Detect which cell encompasses the target text, then output its [x, y] center coordinate. 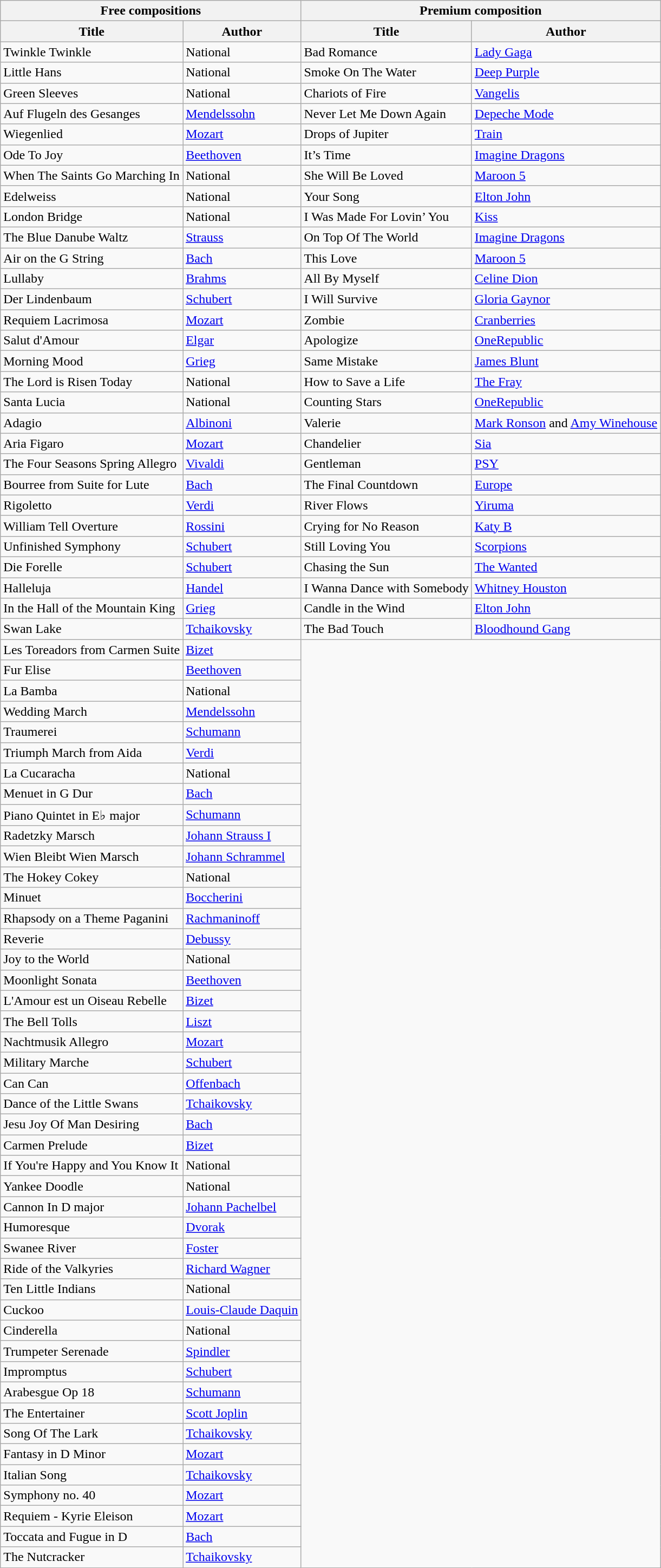
I Will Survive [387, 299]
Wien Bleibt Wien Marsch [92, 857]
Katy B [566, 526]
Little Hans [92, 73]
Cuckoo [92, 1310]
Yankee Doodle [92, 1186]
Wedding March [92, 711]
Song Of The Lark [92, 1434]
Swan Lake [92, 629]
Apologize [387, 341]
Carmen Prelude [92, 1145]
Premium composition [481, 11]
Smoke On The Water [387, 73]
Die Forelle [92, 567]
Minuet [92, 898]
Your Song [387, 196]
Joy to the World [92, 959]
Triumph March from Aida [92, 753]
Lady Gaga [566, 52]
Arabesgue Op 18 [92, 1392]
The Lord is Risen Today [92, 382]
Drops of Jupiter [387, 134]
Foster [242, 1248]
Trumpeter Serenade [92, 1351]
I Was Made For Lovin’ You [387, 217]
Elgar [242, 341]
Cranberries [566, 320]
Der Lindenbaum [92, 299]
Unfinished Symphony [92, 546]
Lullaby [92, 279]
Requiem - Kyrie Eleison [92, 1516]
Green Sleeves [92, 93]
Salut d'Amour [92, 341]
Requiem Lacrimosa [92, 320]
Counting Stars [387, 402]
It’s Time [387, 155]
Menuet in G Dur [92, 794]
How to Save a Life [387, 382]
The Blue Danube Waltz [92, 237]
Valerie [387, 423]
Morning Mood [92, 361]
Bourree from Suite for Lute [92, 485]
Swanee River [92, 1248]
Rhapsody on a Theme Paganini [92, 918]
Johann Pachelbel [242, 1207]
Celine Dion [566, 279]
Rachmaninoff [242, 918]
Reverie [92, 939]
L'Amour est un Oiseau Rebelle [92, 1001]
Zombie [387, 320]
Italian Song [92, 1475]
Fur Elise [92, 670]
Air on the G String [92, 258]
Free compositions [150, 11]
Chandelier [387, 443]
Rossini [242, 526]
Humoresque [92, 1227]
Can Can [92, 1083]
Jesu Joy Of Man Desiring [92, 1125]
Vivaldi [242, 464]
Europe [566, 485]
All By Myself [387, 279]
Chariots of Fire [387, 93]
The Nutcracker [92, 1557]
Louis-Claude Daquin [242, 1310]
Gentleman [387, 464]
The Bell Tolls [92, 1021]
The Hokey Cokey [92, 877]
Mark Ronson and Amy Winehouse [566, 423]
Kiss [566, 217]
Symphony no. 40 [92, 1495]
On Top Of The World [387, 237]
Piano Quintet in E♭ major [92, 815]
Ten Little Indians [92, 1289]
Wiegenlied [92, 134]
Sia [566, 443]
Still Loving You [387, 546]
Ode To Joy [92, 155]
The Bad Touch [387, 629]
This Love [387, 258]
Handel [242, 587]
Les Toreadors from Carmen Suite [92, 650]
Spindler [242, 1351]
Ride of the Valkyries [92, 1269]
Train [566, 134]
Aria Figaro [92, 443]
Richard Wagner [242, 1269]
Johann Strauss I [242, 836]
Boccherini [242, 898]
Twinkle Twinkle [92, 52]
River Flows [387, 505]
William Tell Overture [92, 526]
Halleluja [92, 587]
Auf Flugeln des Gesanges [92, 114]
Brahms [242, 279]
Scott Joplin [242, 1413]
Radetzky Marsch [92, 836]
Gloria Gaynor [566, 299]
Traumerei [92, 732]
Vangelis [566, 93]
Bad Romance [387, 52]
The Final Countdown [387, 485]
Candle in the Wind [387, 609]
Depeche Mode [566, 114]
The Four Seasons Spring Allegro [92, 464]
Santa Lucia [92, 402]
If You're Happy and You Know It [92, 1166]
Scorpions [566, 546]
When The Saints Go Marching In [92, 175]
Nachtmusik Allegro [92, 1042]
Johann Schrammel [242, 857]
Cinderella [92, 1330]
Dvorak [242, 1227]
Dance of the Little Swans [92, 1104]
Military Marche [92, 1062]
I Wanna Dance with Somebody [387, 587]
Edelweiss [92, 196]
The Wanted [566, 567]
The Entertainer [92, 1413]
PSY [566, 464]
The Fray [566, 382]
Deep Purple [566, 73]
Impromptus [92, 1371]
Crying for No Reason [387, 526]
Adagio [92, 423]
Fantasy in D Minor [92, 1454]
Moonlight Sonata [92, 980]
La Cucaracha [92, 773]
Rigoletto [92, 505]
James Blunt [566, 361]
In the Hall of the Mountain King [92, 609]
Debussy [242, 939]
Albinoni [242, 423]
Cannon In D major [92, 1207]
She Will Be Loved [387, 175]
Yiruma [566, 505]
Liszt [242, 1021]
La Bamba [92, 691]
Chasing the Sun [387, 567]
Toccata and Fugue in D [92, 1537]
Offenbach [242, 1083]
Bloodhound Gang [566, 629]
Same Mistake [387, 361]
London Bridge [92, 217]
Strauss [242, 237]
Whitney Houston [566, 587]
Never Let Me Down Again [387, 114]
